Determine the [X, Y] coordinate at the center of the cell enclosing the given text.  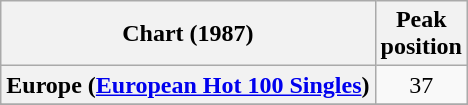
Chart (1987) [188, 34]
Peakposition [421, 34]
37 [421, 85]
Europe (European Hot 100 Singles) [188, 85]
